Return the (x, y) coordinate for the center point of the cell that contains the specified text.  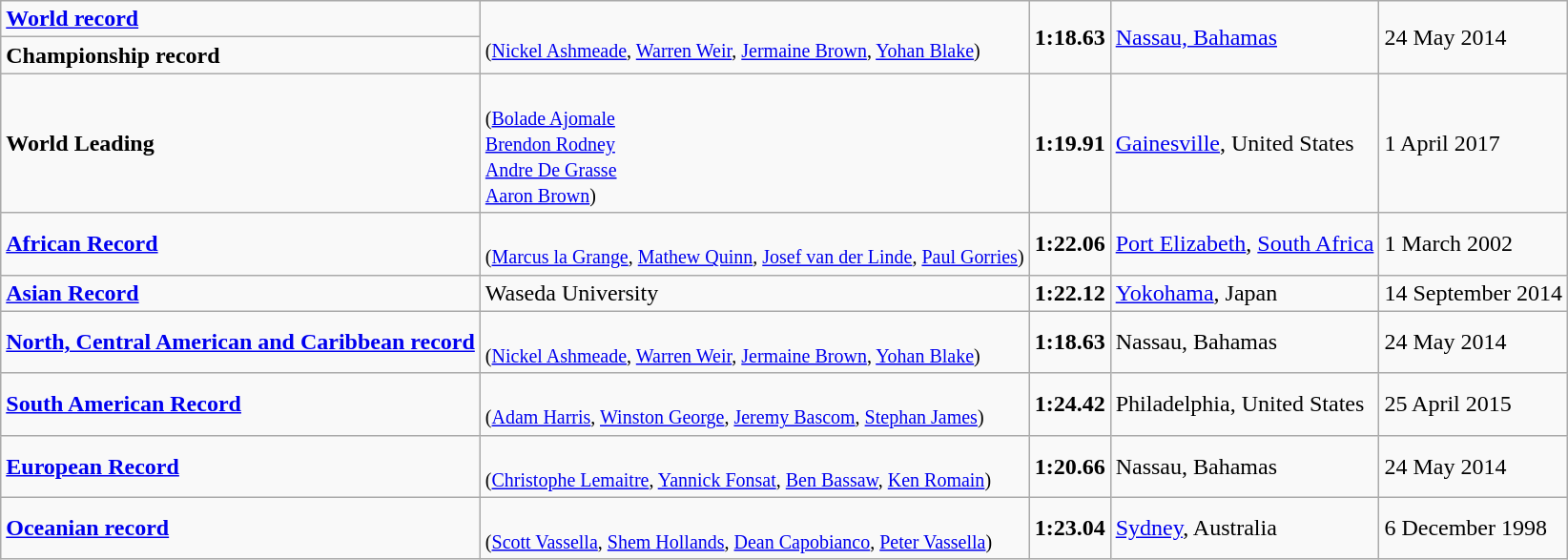
(Adam Harris, Winston George, Jeremy Bascom, Stephan James) (754, 404)
African Record (240, 244)
Port Elizabeth, South Africa (1245, 244)
World Leading (240, 143)
1:22.12 (1070, 293)
1:22.06 (1070, 244)
South American Record (240, 404)
25 April 2015 (1474, 404)
Championship record (240, 55)
1:19.91 (1070, 143)
Sydney, Australia (1245, 529)
Waseda University (754, 293)
1:20.66 (1070, 466)
World record (240, 19)
Yokohama, Japan (1245, 293)
European Record (240, 466)
North, Central American and Caribbean record (240, 342)
(Scott Vassella, Shem Hollands, Dean Capobianco, Peter Vassella) (754, 529)
(Bolade AjomaleBrendon RodneyAndre De GrasseAaron Brown) (754, 143)
Philadelphia, United States (1245, 404)
1:24.42 (1070, 404)
(Christophe Lemaitre, Yannick Fonsat, Ben Bassaw, Ken Romain) (754, 466)
Asian Record (240, 293)
1:23.04 (1070, 529)
Oceanian record (240, 529)
Gainesville, United States (1245, 143)
(Marcus la Grange, Mathew Quinn, Josef van der Linde, Paul Gorries) (754, 244)
1 March 2002 (1474, 244)
1 April 2017 (1474, 143)
6 December 1998 (1474, 529)
14 September 2014 (1474, 293)
